Extract the [x, y] coordinate from the center of the cell holding the provided text.  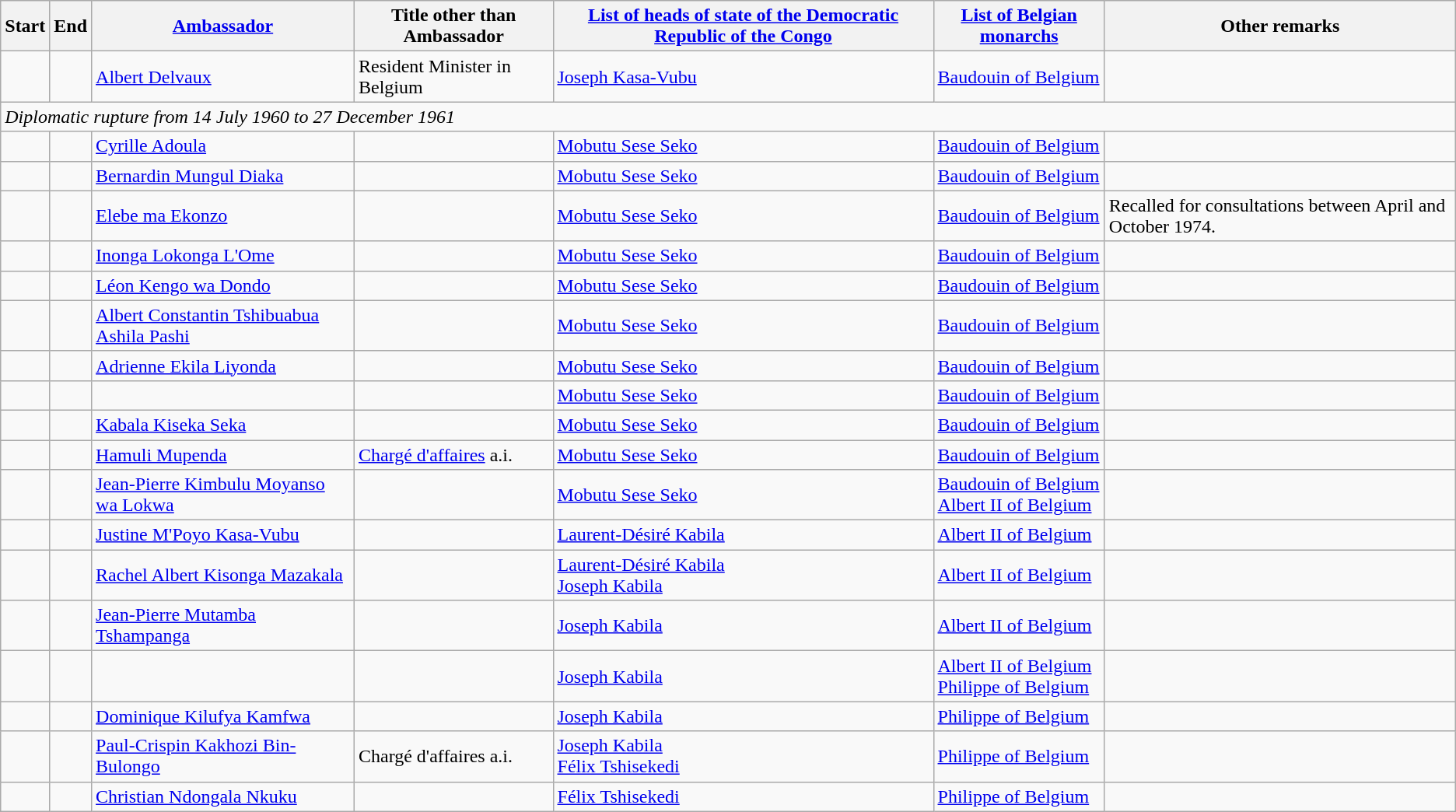
Joseph Kasa-Vubu [744, 76]
List of Belgian monarchs [1019, 26]
Albert Constantin Tshibuabua Ashila Pashi [223, 325]
Justine M'Poyo Kasa-Vubu [223, 535]
Léon Kengo wa Dondo [223, 285]
Bernardin Mungul Diaka [223, 176]
List of heads of state of the Democratic Republic of the Congo [744, 26]
Rachel Albert Kisonga Mazakala [223, 576]
Diplomatic rupture from 14 July 1960 to 27 December 1961 [728, 117]
Jean-Pierre Mutamba Tshampanga [223, 625]
Laurent-Désiré KabilaJoseph Kabila [744, 576]
Christian Ndongala Nkuku [223, 796]
Start [25, 26]
Recalled for consultations between April and October 1974. [1280, 216]
Joseph KabilaFélix Tshisekedi [744, 756]
Laurent-Désiré Kabila [744, 535]
Ambassador [223, 26]
Hamuli Mupenda [223, 455]
Albert Delvaux [223, 76]
Elebe ma Ekonzo [223, 216]
Jean-Pierre Kimbulu Moyanso wa Lokwa [223, 495]
Paul-Crispin Kakhozi Bin-Bulongo [223, 756]
End [71, 26]
Dominique Kilufya Kamfwa [223, 716]
Baudouin of BelgiumAlbert II of Belgium [1019, 495]
Other remarks [1280, 26]
Title other than Ambassador [453, 26]
Inonga Lokonga L'Ome [223, 256]
Resident Minister in Belgium [453, 76]
Albert II of BelgiumPhilippe of Belgium [1019, 677]
Félix Tshisekedi [744, 796]
Adrienne Ekila Liyonda [223, 366]
Kabala Kiseka Seka [223, 425]
Cyrille Adoula [223, 146]
